Find where the given text appears and provide that cell's center as [x, y] coordinate. 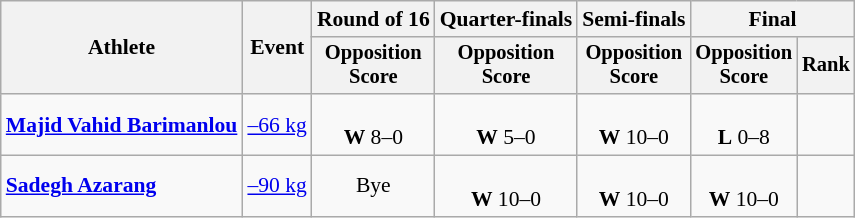
Rank [826, 66]
–66 kg [276, 124]
Quarter-finals [506, 19]
Semi-finals [634, 19]
Event [276, 48]
Athlete [122, 48]
Final [772, 19]
–90 kg [276, 186]
Round of 16 [374, 19]
Majid Vahid Barimanlou [122, 124]
L 0–8 [744, 124]
W 8–0 [374, 124]
Sadegh Azarang [122, 186]
Bye [374, 186]
W 5–0 [506, 124]
